Identify which cell holds the provided text, then report its (X, Y) central coordinate. 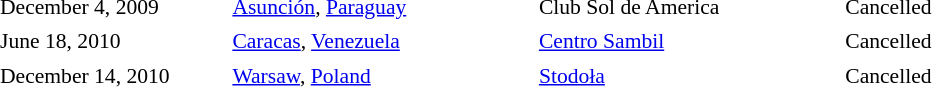
Caracas, Venezuela (381, 42)
Centro Sambil (688, 42)
